From the cell containing the given text, extract its center point as (x, y) coordinate. 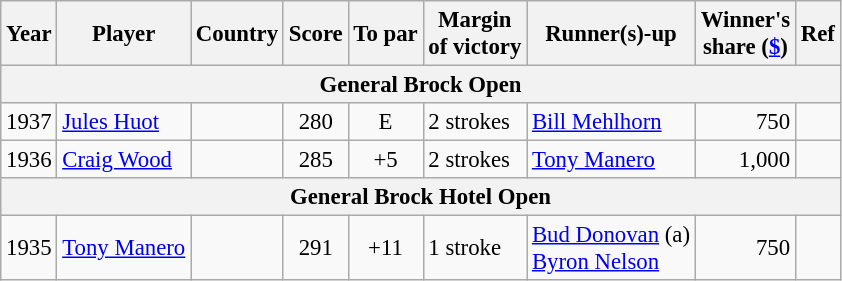
1935 (29, 248)
General Brock Open (420, 85)
Craig Wood (124, 160)
Bud Donovan (a) Byron Nelson (612, 248)
1,000 (745, 160)
Bill Mehlhorn (612, 122)
Year (29, 34)
1 stroke (475, 248)
1936 (29, 160)
Winner'sshare ($) (745, 34)
Player (124, 34)
Score (316, 34)
+5 (386, 160)
To par (386, 34)
Marginof victory (475, 34)
General Brock Hotel Open (420, 197)
291 (316, 248)
Jules Huot (124, 122)
Ref (818, 34)
1937 (29, 122)
280 (316, 122)
285 (316, 160)
Country (238, 34)
+11 (386, 248)
E (386, 122)
Runner(s)-up (612, 34)
